For the text-containing cell, return its midpoint in [X, Y] coordinate format. 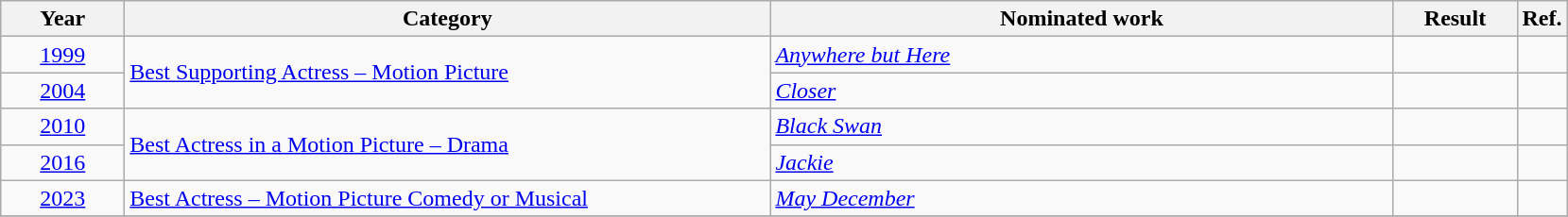
Ref. [1542, 19]
Jackie [1081, 162]
Year [62, 19]
Closer [1081, 91]
2004 [62, 91]
Category [448, 19]
1999 [62, 55]
Nominated work [1081, 19]
Best Actress – Motion Picture Comedy or Musical [448, 198]
Black Swan [1081, 126]
Anywhere but Here [1081, 55]
2016 [62, 162]
May December [1081, 198]
2010 [62, 126]
Result [1456, 19]
Best Supporting Actress – Motion Picture [448, 73]
2023 [62, 198]
Best Actress in a Motion Picture – Drama [448, 144]
